Scan for the cell matching the given text and deliver its (x, y) coordinate at center. 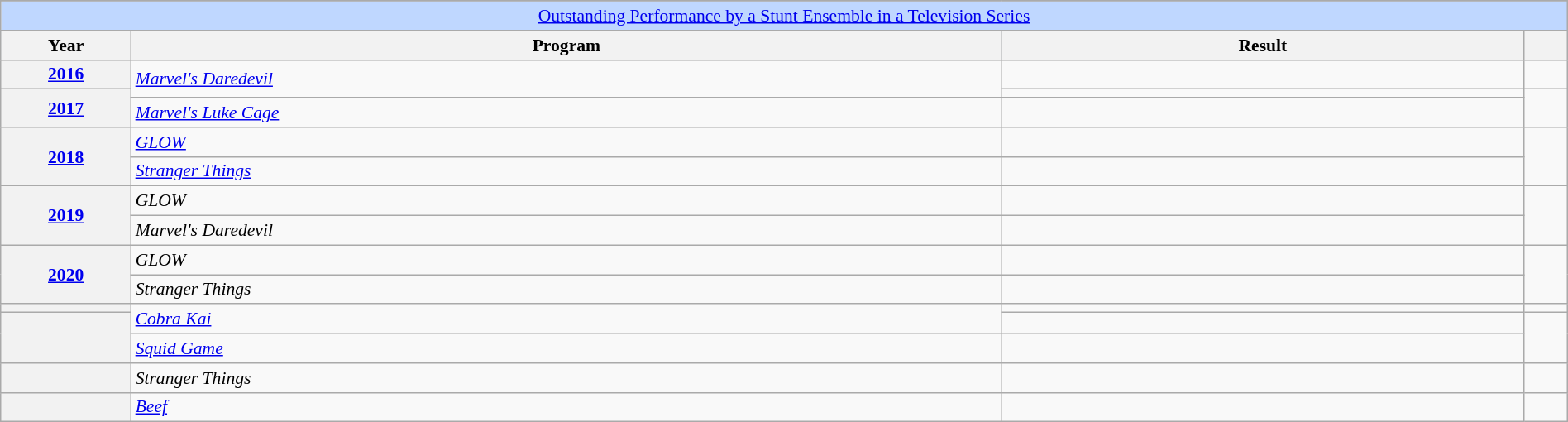
2020 (66, 275)
Beef (567, 407)
Outstanding Performance by a Stunt Ensemble in a Television Series (784, 16)
Result (1263, 46)
Cobra Kai (567, 319)
2017 (66, 108)
2019 (66, 215)
Marvel's Luke Cage (567, 113)
2016 (66, 74)
Squid Game (567, 348)
2018 (66, 157)
Year (66, 46)
Program (567, 46)
